Output the [X, Y] coordinate of the center of the cell containing the given text.  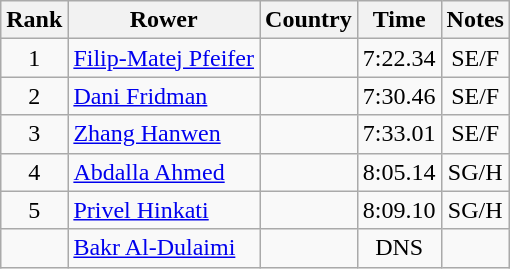
Privel Hinkati [164, 210]
Notes [475, 20]
2 [34, 96]
5 [34, 210]
8:05.14 [399, 172]
1 [34, 58]
Time [399, 20]
DNS [399, 248]
Rower [164, 20]
7:33.01 [399, 134]
8:09.10 [399, 210]
7:30.46 [399, 96]
Bakr Al-Dulaimi [164, 248]
Dani Fridman [164, 96]
Country [309, 20]
4 [34, 172]
Zhang Hanwen [164, 134]
Rank [34, 20]
Abdalla Ahmed [164, 172]
3 [34, 134]
Filip-Matej Pfeifer [164, 58]
7:22.34 [399, 58]
